Return the (X, Y) coordinate for the center point of the cell that contains the specified text.  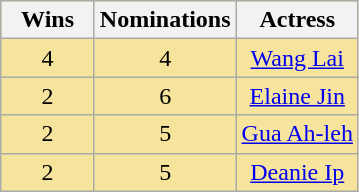
Gua Ah-leh (297, 134)
Actress (297, 20)
Deanie Ip (297, 172)
6 (165, 96)
Nominations (165, 20)
Wins (48, 20)
Wang Lai (297, 58)
Elaine Jin (297, 96)
